Detect which cell encompasses the target text, then output its (x, y) center coordinate. 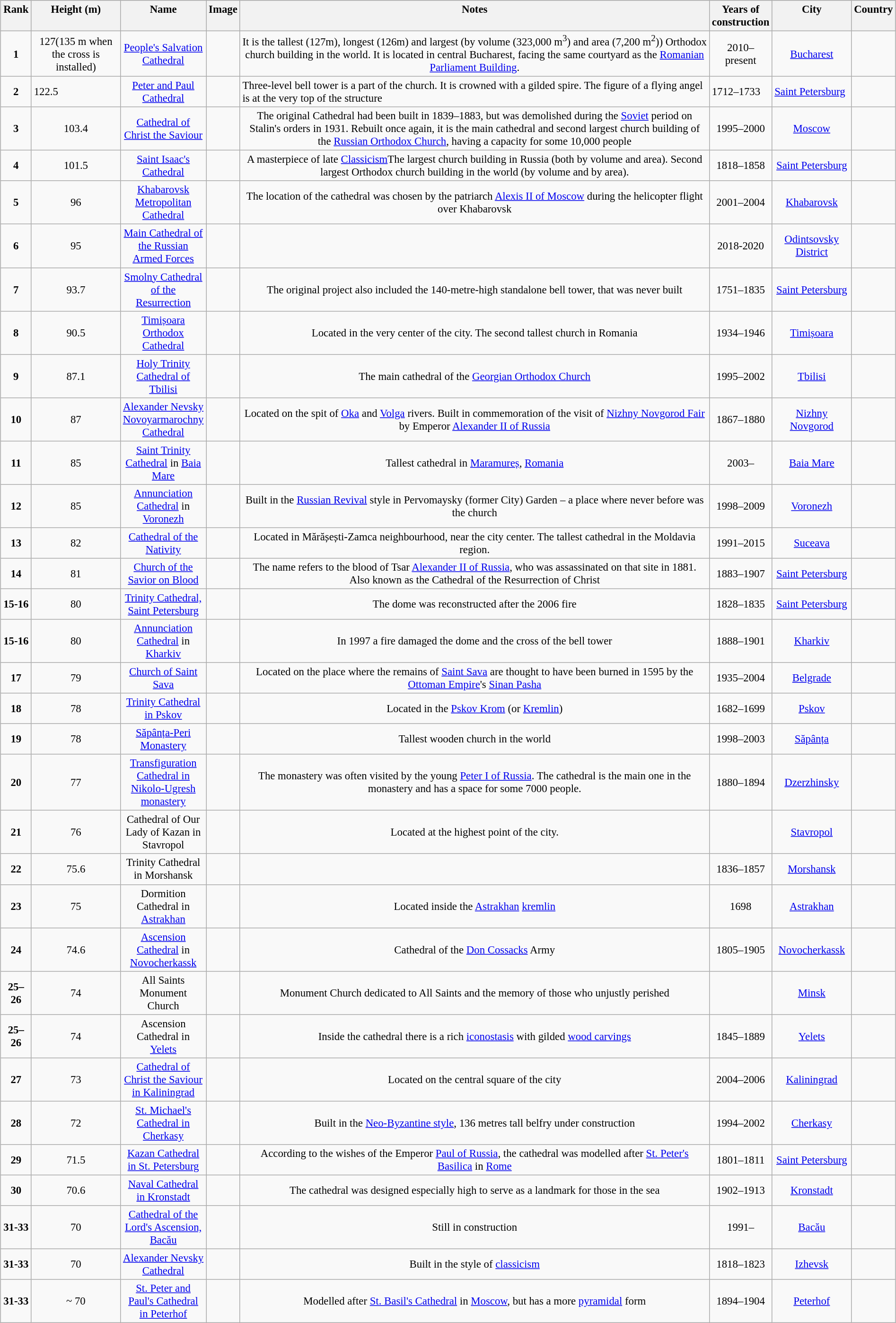
Peter and Paul Cathedral (163, 92)
The location of the cathedral was chosen by the patriarch Alexis II of Moscow during the helicopter flight over Khabarovsk (474, 203)
Tbilisi (812, 376)
Moscow (812, 129)
22 (16, 869)
27 (16, 1079)
14 (16, 573)
1867–1880 (741, 419)
8 (16, 333)
Located in Mărășești-Zamca neighbourhood, near the city center. The tallest cathedral in the Moldavia region. (474, 543)
12 (16, 506)
1828–1835 (741, 604)
City (812, 16)
1845–1889 (741, 1036)
90.5 (76, 333)
Located in the Pskov Krom (or Kremlin) (474, 709)
1902–1913 (741, 1191)
2004–2006 (741, 1079)
Church of Saint Sava (163, 678)
Săpânța-Peri Monastery (163, 739)
Alexander Nevsky Novoyarmarochny Cathedral (163, 419)
3 (16, 129)
The original project also included the 140-metre-high standalone bell tower, that was never built (474, 290)
Astrakhan (812, 906)
Monument Church dedicated to All Saints and the memory of those who unjustly perished (474, 993)
1888–1901 (741, 641)
Trinity Cathedral, Saint Petersburg (163, 604)
Stavropol (812, 832)
Novocherkassk (812, 950)
2018-2020 (741, 246)
Cathedral of Our Lady of Kazan in Stavropol (163, 832)
7 (16, 290)
75 (76, 906)
The cathedral was designed especially high to serve as a landmark for those in the sea (474, 1191)
Main Cathedral of the Russian Armed Forces (163, 246)
122.5 (76, 92)
Naval Cathedral in Kronstadt (163, 1191)
23 (16, 906)
79 (76, 678)
11 (16, 463)
Trinity Cathedral in Pskov (163, 709)
Built in the Russian Revival style in Pervomaysky (former City) Garden – a place where never before was the church (474, 506)
1995–2000 (741, 129)
Suceava (812, 543)
4 (16, 166)
5 (16, 203)
Annunciation Cathedral in Kharkiv (163, 641)
103.4 (76, 129)
Khabarovsk Metropolitan Cathedral (163, 203)
Saint Isaac's Cathedral (163, 166)
The dome was reconstructed after the 2006 fire (474, 604)
1935–2004 (741, 678)
95 (76, 246)
1991– (741, 1227)
1934–1946 (741, 333)
Name (163, 16)
Săpânța (812, 739)
Baia Mare (812, 463)
According to the wishes of the Emperor Paul of Russia, the cathedral was modelled after St. Peter's Basilica in Rome (474, 1160)
74.6 (76, 950)
13 (16, 543)
2010–present (741, 53)
Odintsovsky District (812, 246)
1995–2002 (741, 376)
The main cathedral of the Georgian Orthodox Church (474, 376)
28 (16, 1123)
Cherkasy (812, 1123)
19 (16, 739)
St. Peter and Paul's Cathedral in Peterhof (163, 1301)
24 (16, 950)
Inside the cathedral there is a rich iconostasis with gilded wood carvings (474, 1036)
Saint Trinity Cathedral in Baia Mare (163, 463)
18 (16, 709)
Built in the style of classicism (474, 1264)
Timișoara (812, 333)
Located at the highest point of the city. (474, 832)
1805–1905 (741, 950)
Cathedral of Christ the Saviour in Kaliningrad (163, 1079)
St. Michael's Cathedral in Cherkasy (163, 1123)
1836–1857 (741, 869)
1712–1733 (741, 92)
Church of the Savior on Blood (163, 573)
77 (76, 783)
2003– (741, 463)
1991–2015 (741, 543)
Located on the central square of the city (474, 1079)
Bucharest (812, 53)
72 (76, 1123)
Annunciation Cathedral in Voronezh (163, 506)
Ascension Cathedral in Novocherkassk (163, 950)
Holy Trinity Cathedral of Tbilisi (163, 376)
Located on the place where the remains of Saint Sava are thought to have been burned in 1595 by the Ottoman Empire's Sinan Pasha (474, 678)
The monastery was often visited by the young Peter I of Russia. The cathedral is the main one in the monastery and has a space for some 7000 people. (474, 783)
Cathedral of the Nativity (163, 543)
2001–2004 (741, 203)
20 (16, 783)
Located inside the Astrakhan kremlin (474, 906)
1751–1835 (741, 290)
2 (16, 92)
Height (m) (76, 16)
87.1 (76, 376)
Transfiguration Cathedral in Nikolo-Ugresh monastery (163, 783)
71.5 (76, 1160)
Tallest cathedral in Maramureș, Romania (474, 463)
96 (76, 203)
6 (16, 246)
Alexander Nevsky Cathedral (163, 1264)
Years ofconstruction (741, 16)
Bacău (812, 1227)
Voronezh (812, 506)
9 (16, 376)
Nizhny Novgorod (812, 419)
Kaliningrad (812, 1079)
Modelled after St. Basil's Cathedral in Moscow, but has a more pyramidal form (474, 1301)
Three-level bell tower is a part of the church. It is crowned with a gilded spire. The figure of a flying angel is at the very top of the structure (474, 92)
Yelets (812, 1036)
Rank (16, 16)
1880–1894 (741, 783)
Dormition Cathedral in Astrakhan (163, 906)
Kharkiv (812, 641)
Cathedral of Christ the Saviour (163, 129)
75.6 (76, 869)
1698 (741, 906)
76 (76, 832)
Image (223, 16)
81 (76, 573)
30 (16, 1191)
17 (16, 678)
1818–1858 (741, 166)
82 (76, 543)
1994–2002 (741, 1123)
Built in the Neo-Byzantine style, 136 metres tall belfry under construction (474, 1123)
1998–2003 (741, 739)
Located on the spit of Oka and Volga rivers. Built in commemoration of the visit of Nizhny Novgorod Fair by Emperor Alexander II of Russia (474, 419)
87 (76, 419)
Cathedral of the Lord's Ascension, Bacău (163, 1227)
Tallest wooden church in the world (474, 739)
In 1997 a fire damaged the dome and the cross of the bell tower (474, 641)
Dzerzhinsky (812, 783)
Cathedral of the Don Cossacks Army (474, 950)
70.6 (76, 1191)
Trinity Cathedral in Morshansk (163, 869)
101.5 (76, 166)
Notes (474, 16)
1883–1907 (741, 573)
Country (873, 16)
Kazan Cathedral in St. Petersburg (163, 1160)
Kronstadt (812, 1191)
73 (76, 1079)
10 (16, 419)
1 (16, 53)
1998–2009 (741, 506)
Ascension Cathedral in Yelets (163, 1036)
1801–1811 (741, 1160)
~ 70 (76, 1301)
Timișoara Orthodox Cathedral (163, 333)
1682–1699 (741, 709)
All Saints Monument Church (163, 993)
Morshansk (812, 869)
Peterhof (812, 1301)
Smolny Cathedral of the Resurrection (163, 290)
127(135 m when the cross is installed) (76, 53)
Izhevsk (812, 1264)
Pskov (812, 709)
1818–1823 (741, 1264)
People's Salvation Cathedral (163, 53)
21 (16, 832)
1894–1904 (741, 1301)
Khabarovsk (812, 203)
29 (16, 1160)
Located in the very center of the city. The second tallest church in Romania (474, 333)
Still in construction (474, 1227)
Minsk (812, 993)
93.7 (76, 290)
Belgrade (812, 678)
